Identify which cell holds the provided text, then report its [X, Y] central coordinate. 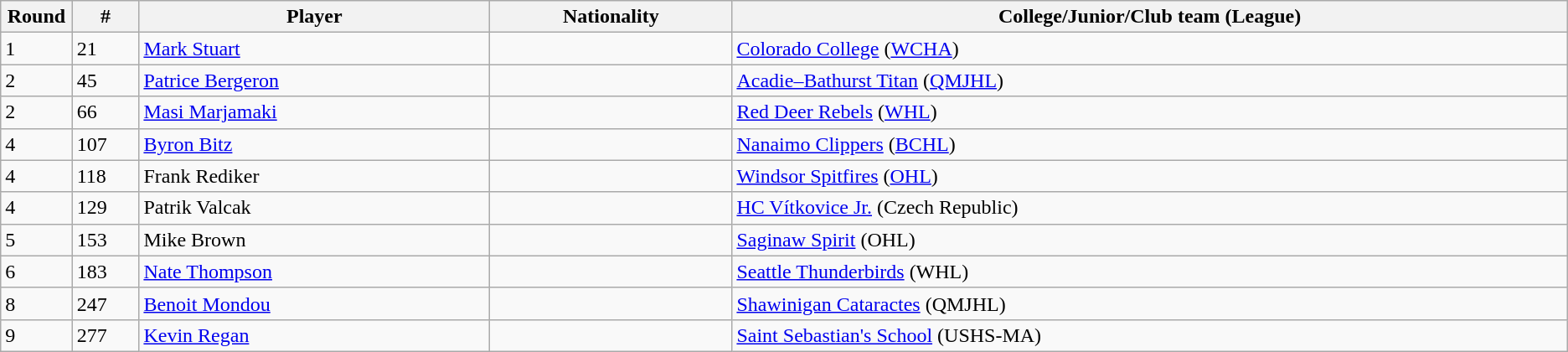
9 [37, 335]
Red Deer Rebels (WHL) [1149, 112]
45 [106, 80]
Nate Thompson [315, 272]
Mark Stuart [315, 49]
College/Junior/Club team (League) [1149, 17]
Shawinigan Cataractes (QMJHL) [1149, 303]
HC Vítkovice Jr. (Czech Republic) [1149, 208]
Patrice Bergeron [315, 80]
107 [106, 144]
66 [106, 112]
Colorado College (WCHA) [1149, 49]
Nanaimo Clippers (BCHL) [1149, 144]
Player [315, 17]
Saint Sebastian's School (USHS-MA) [1149, 335]
5 [37, 240]
183 [106, 272]
6 [37, 272]
Masi Marjamaki [315, 112]
8 [37, 303]
Windsor Spitfires (OHL) [1149, 176]
Round [37, 17]
Patrik Valcak [315, 208]
118 [106, 176]
129 [106, 208]
247 [106, 303]
153 [106, 240]
21 [106, 49]
Frank Rediker [315, 176]
Benoit Mondou [315, 303]
277 [106, 335]
# [106, 17]
Acadie–Bathurst Titan (QMJHL) [1149, 80]
Mike Brown [315, 240]
Saginaw Spirit (OHL) [1149, 240]
Kevin Regan [315, 335]
Byron Bitz [315, 144]
Seattle Thunderbirds (WHL) [1149, 272]
1 [37, 49]
Nationality [611, 17]
